Find where the given text appears and provide that cell's center as (X, Y) coordinate. 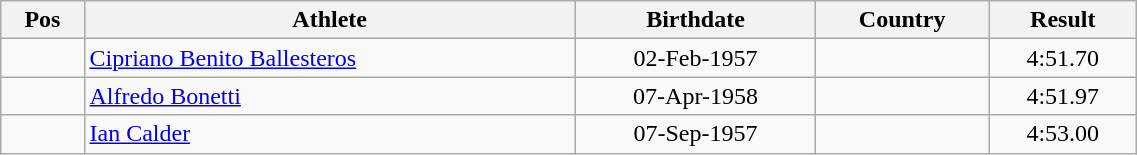
07-Apr-1958 (695, 96)
Ian Calder (330, 134)
02-Feb-1957 (695, 58)
Country (902, 20)
Cipriano Benito Ballesteros (330, 58)
4:51.70 (1063, 58)
07-Sep-1957 (695, 134)
Alfredo Bonetti (330, 96)
4:53.00 (1063, 134)
Birthdate (695, 20)
Result (1063, 20)
4:51.97 (1063, 96)
Pos (42, 20)
Athlete (330, 20)
